Determine the [X, Y] coordinate at the center of the cell enclosing the given text.  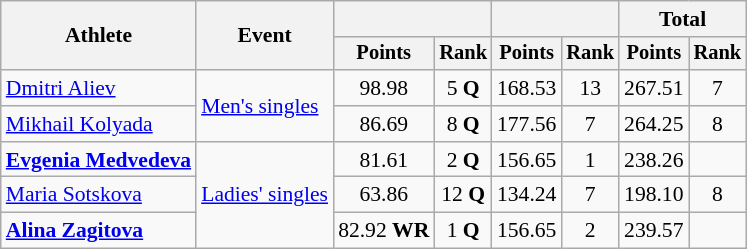
13 [590, 88]
2 Q [463, 160]
264.25 [654, 124]
Mikhail Kolyada [98, 124]
238.26 [654, 160]
5 Q [463, 88]
Evgenia Medvedeva [98, 160]
239.57 [654, 231]
168.53 [526, 88]
198.10 [654, 195]
86.69 [384, 124]
Athlete [98, 36]
Dmitri Aliev [98, 88]
1 [590, 160]
Ladies' singles [264, 196]
81.61 [384, 160]
Event [264, 36]
63.86 [384, 195]
8 Q [463, 124]
177.56 [526, 124]
12 Q [463, 195]
Alina Zagitova [98, 231]
Men's singles [264, 106]
Total [682, 19]
98.98 [384, 88]
267.51 [654, 88]
1 Q [463, 231]
Maria Sotskova [98, 195]
82.92 WR [384, 231]
134.24 [526, 195]
2 [590, 231]
